Return the (x, y) coordinate for the center point of the cell that contains the specified text.  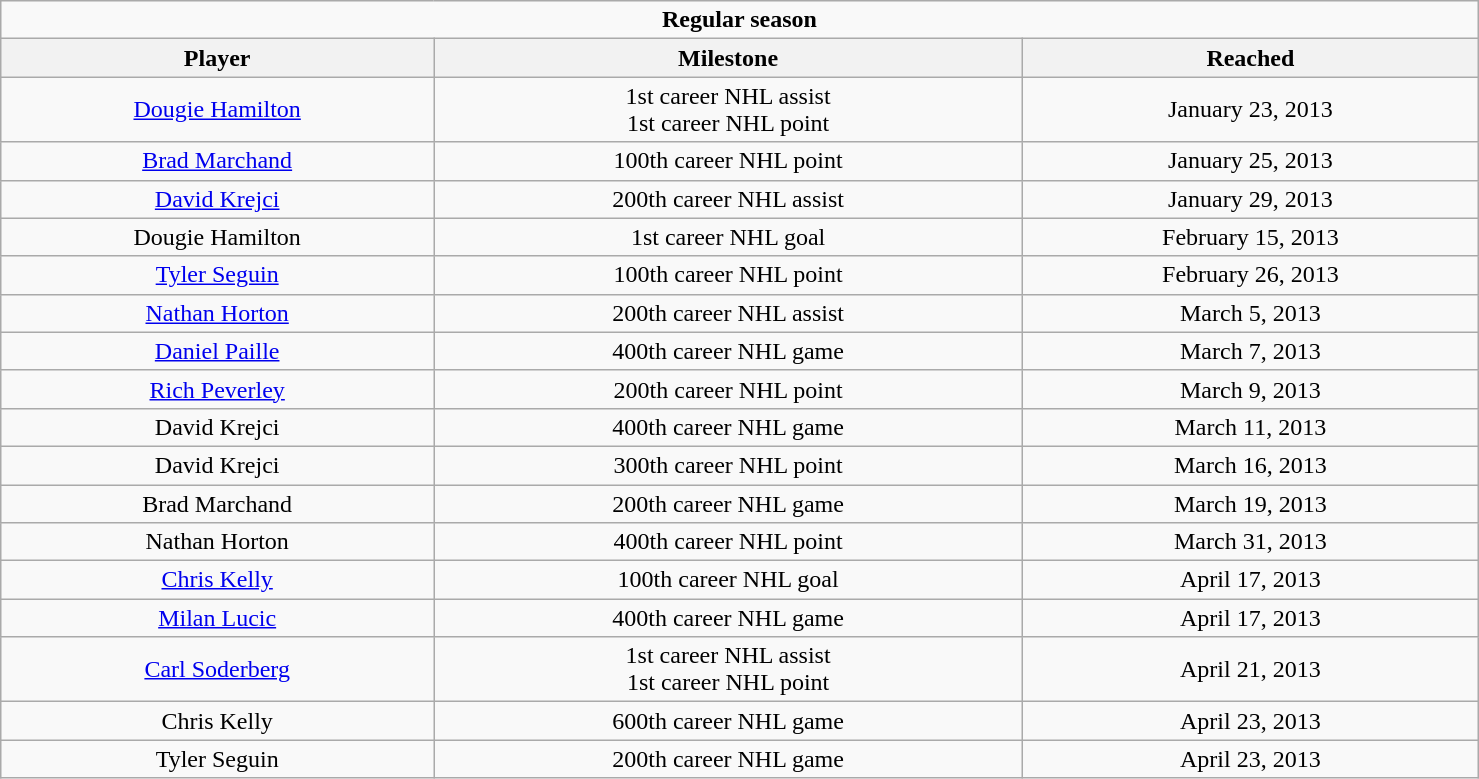
Milestone (728, 58)
March 19, 2013 (1250, 503)
Regular season (740, 20)
March 11, 2013 (1250, 427)
Carl Soderberg (218, 670)
March 9, 2013 (1250, 389)
Rich Peverley (218, 389)
January 23, 2013 (1250, 110)
300th career NHL point (728, 465)
100th career NHL goal (728, 580)
400th career NHL point (728, 542)
February 26, 2013 (1250, 275)
January 25, 2013 (1250, 161)
January 29, 2013 (1250, 199)
200th career NHL point (728, 389)
March 5, 2013 (1250, 313)
Player (218, 58)
Reached (1250, 58)
March 7, 2013 (1250, 351)
1st career NHL goal (728, 237)
600th career NHL game (728, 721)
April 21, 2013 (1250, 670)
Milan Lucic (218, 618)
February 15, 2013 (1250, 237)
March 16, 2013 (1250, 465)
March 31, 2013 (1250, 542)
Daniel Paille (218, 351)
